Provide the (x, y) coordinate of the cell's center where the given text is located.  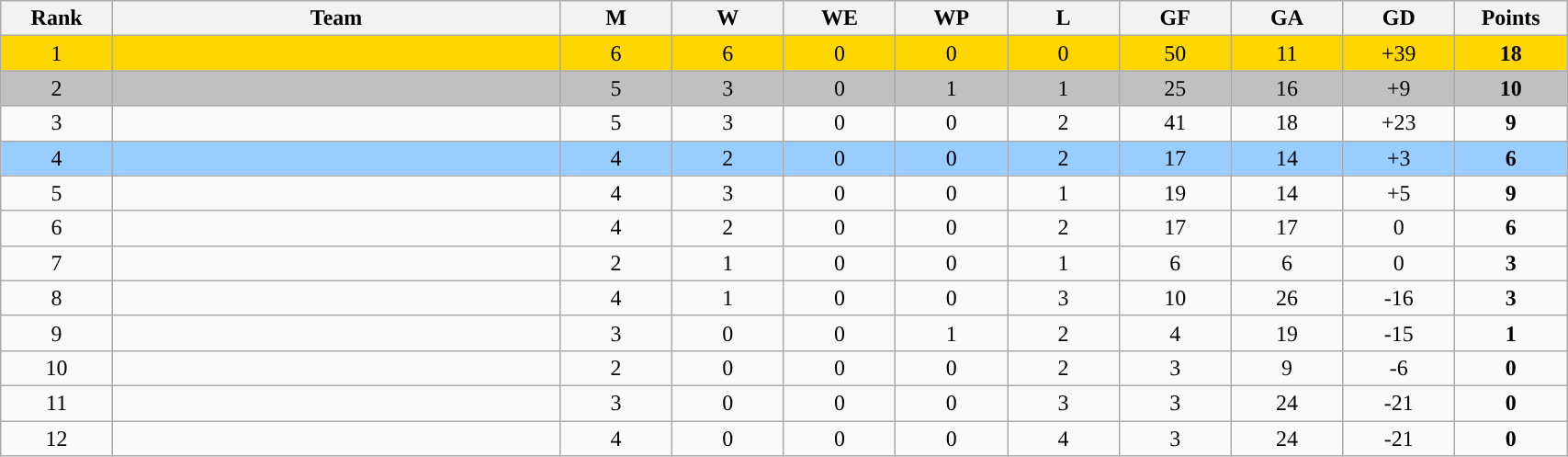
+3 (1399, 158)
+23 (1399, 123)
+39 (1399, 53)
-15 (1399, 333)
+9 (1399, 88)
16 (1287, 88)
M (616, 18)
GA (1287, 18)
25 (1175, 88)
41 (1175, 123)
Points (1511, 18)
-6 (1399, 368)
50 (1175, 53)
GF (1175, 18)
Rank (57, 18)
Team (336, 18)
L (1064, 18)
W (728, 18)
8 (57, 298)
+5 (1399, 193)
12 (57, 439)
26 (1287, 298)
GD (1399, 18)
WP (952, 18)
-16 (1399, 298)
7 (57, 263)
WE (840, 18)
